Output the (X, Y) coordinate of the center of the cell containing the given text.  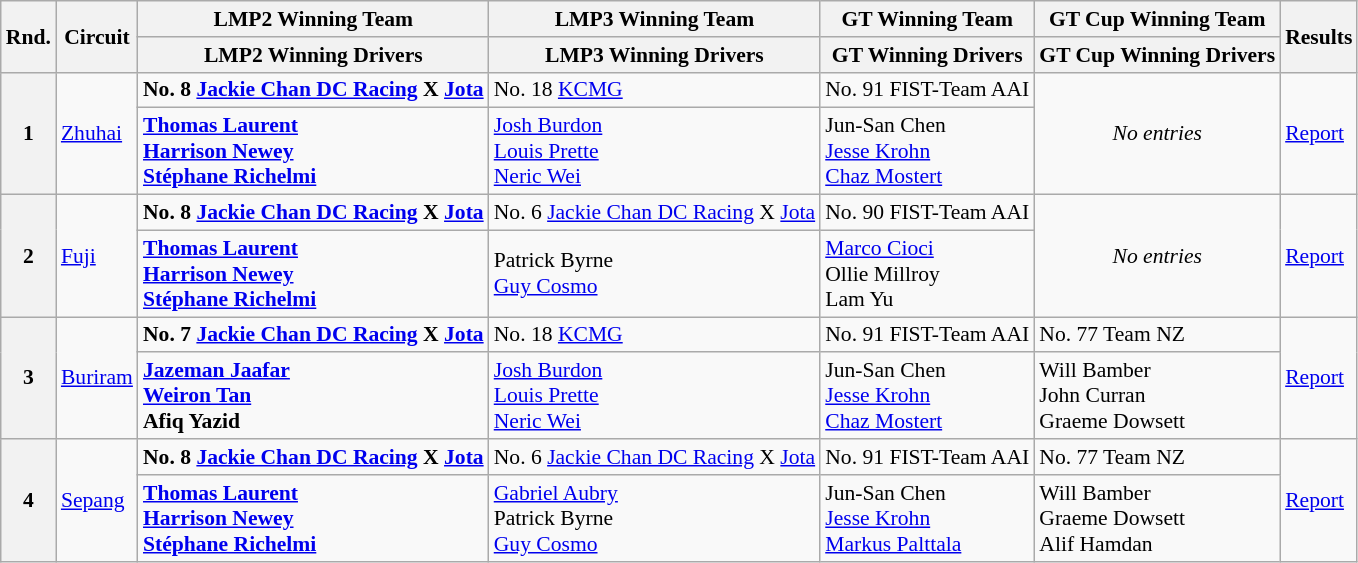
Jun-San Chen Jesse Krohn Markus Palttala (927, 518)
1 (28, 133)
Will Bamber Graeme Dowsett Alif Hamdan (1157, 518)
Will Bamber John Curran Graeme Dowsett (1157, 396)
Circuit (97, 36)
4 (28, 500)
Jazeman Jaafar Weiron Tan Afiq Yazid (314, 396)
Zhuhai (97, 133)
No. 7 Jackie Chan DC Racing X Jota (314, 335)
Buriram (97, 378)
GT Cup Winning Drivers (1157, 55)
No. 90 FIST-Team AAI (927, 213)
LMP3 Winning Team (655, 19)
GT Winning Team (927, 19)
LMP3 Winning Drivers (655, 55)
LMP2 Winning Drivers (314, 55)
Patrick Byrne Guy Cosmo (655, 274)
LMP2 Winning Team (314, 19)
Results (1318, 36)
Gabriel Aubry Patrick Byrne Guy Cosmo (655, 518)
GT Winning Drivers (927, 55)
Marco Cioci Ollie Millroy Lam Yu (927, 274)
Rnd. (28, 36)
GT Cup Winning Team (1157, 19)
Fuji (97, 256)
2 (28, 256)
Sepang (97, 500)
3 (28, 378)
